Capture the cell that displays the provided text and extract its (X, Y) central coordinate. 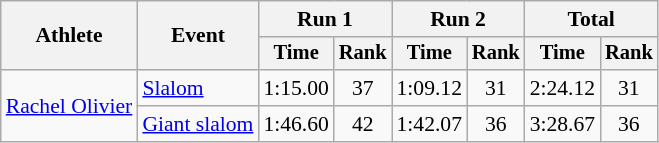
Athlete (70, 36)
Total (592, 19)
1:42.07 (430, 124)
37 (363, 88)
2:24.12 (562, 88)
Run 2 (458, 19)
Event (198, 36)
Rachel Olivier (70, 106)
3:28.67 (562, 124)
1:15.00 (296, 88)
1:09.12 (430, 88)
Slalom (198, 88)
1:46.60 (296, 124)
42 (363, 124)
Run 1 (324, 19)
Giant slalom (198, 124)
